Pinpoint the cell where the given text exists, returning its [x, y] midpoint coordinate. 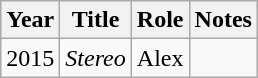
Notes [223, 20]
Year [30, 20]
2015 [30, 58]
Alex [160, 58]
Role [160, 20]
Stereo [96, 58]
Title [96, 20]
